From the cell containing the given text, extract its center point as [X, Y] coordinate. 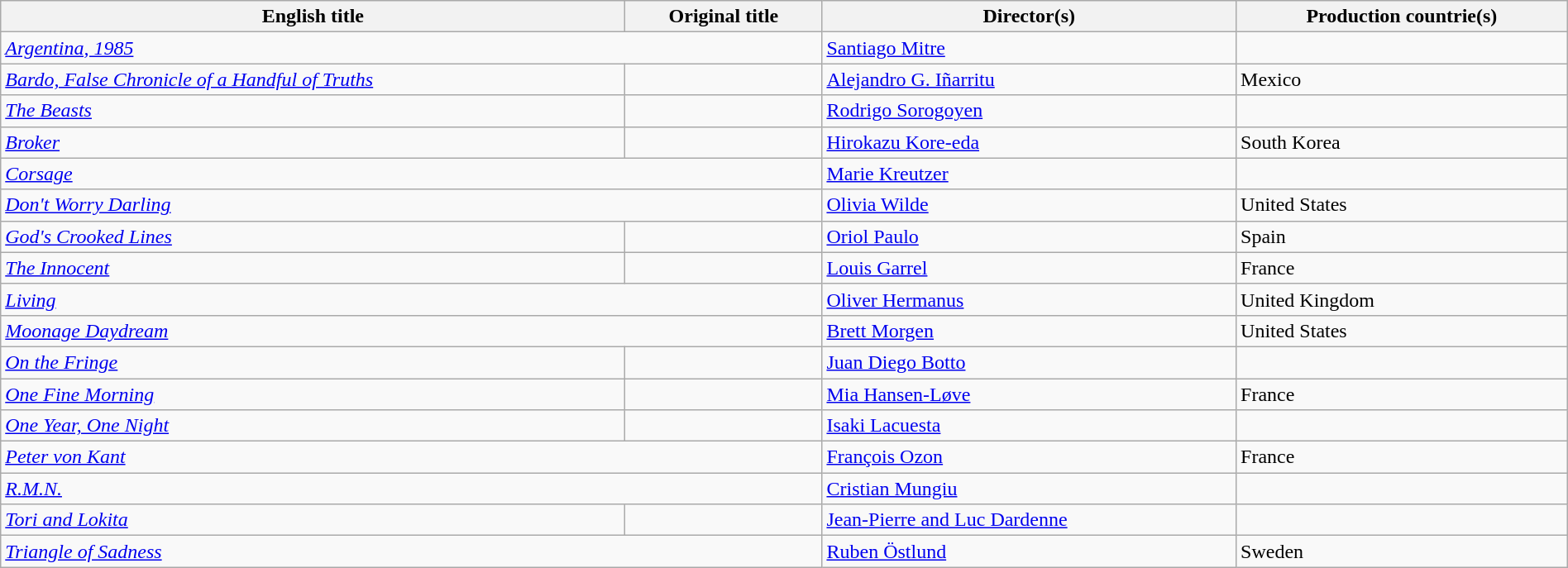
Peter von Kant [412, 457]
Isaki Lacuesta [1029, 426]
Triangle of Sadness [412, 551]
United Kingdom [1403, 299]
François Ozon [1029, 457]
Brett Morgen [1029, 331]
R.M.N. [412, 489]
The Beasts [313, 111]
South Korea [1403, 142]
Ruben Östlund [1029, 551]
One Fine Morning [313, 394]
Olivia Wilde [1029, 205]
Bardo, False Chronicle of a Handful of Truths [313, 79]
Mia Hansen-Løve [1029, 394]
Hirokazu Kore-eda [1029, 142]
English title [313, 17]
Living [412, 299]
Louis Garrel [1029, 268]
Mexico [1403, 79]
Santiago Mitre [1029, 48]
Original title [724, 17]
Oriol Paulo [1029, 236]
Corsage [412, 174]
Oliver Hermanus [1029, 299]
Production countrie(s) [1403, 17]
Tori and Lokita [313, 520]
Moonage Daydream [412, 331]
On the Fringe [313, 362]
Alejandro G. Iñarritu [1029, 79]
Broker [313, 142]
Argentina, 1985 [412, 48]
The Innocent [313, 268]
Sweden [1403, 551]
Marie Kreutzer [1029, 174]
Jean-Pierre and Luc Dardenne [1029, 520]
Juan Diego Botto [1029, 362]
Cristian Mungiu [1029, 489]
God's Crooked Lines [313, 236]
Rodrigo Sorogoyen [1029, 111]
Director(s) [1029, 17]
Don't Worry Darling [412, 205]
One Year, One Night [313, 426]
Spain [1403, 236]
